Scan for the cell matching the given text and deliver its [X, Y] coordinate at center. 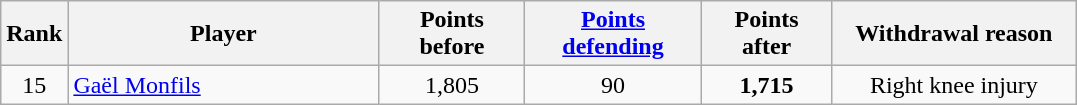
1,805 [452, 85]
Rank [34, 34]
90 [613, 85]
Points defending [613, 34]
15 [34, 85]
Points after [766, 34]
Right knee injury [954, 85]
1,715 [766, 85]
Gaël Monfils [224, 85]
Withdrawal reason [954, 34]
Points before [452, 34]
Player [224, 34]
